For the text-containing cell, return its midpoint in [x, y] coordinate format. 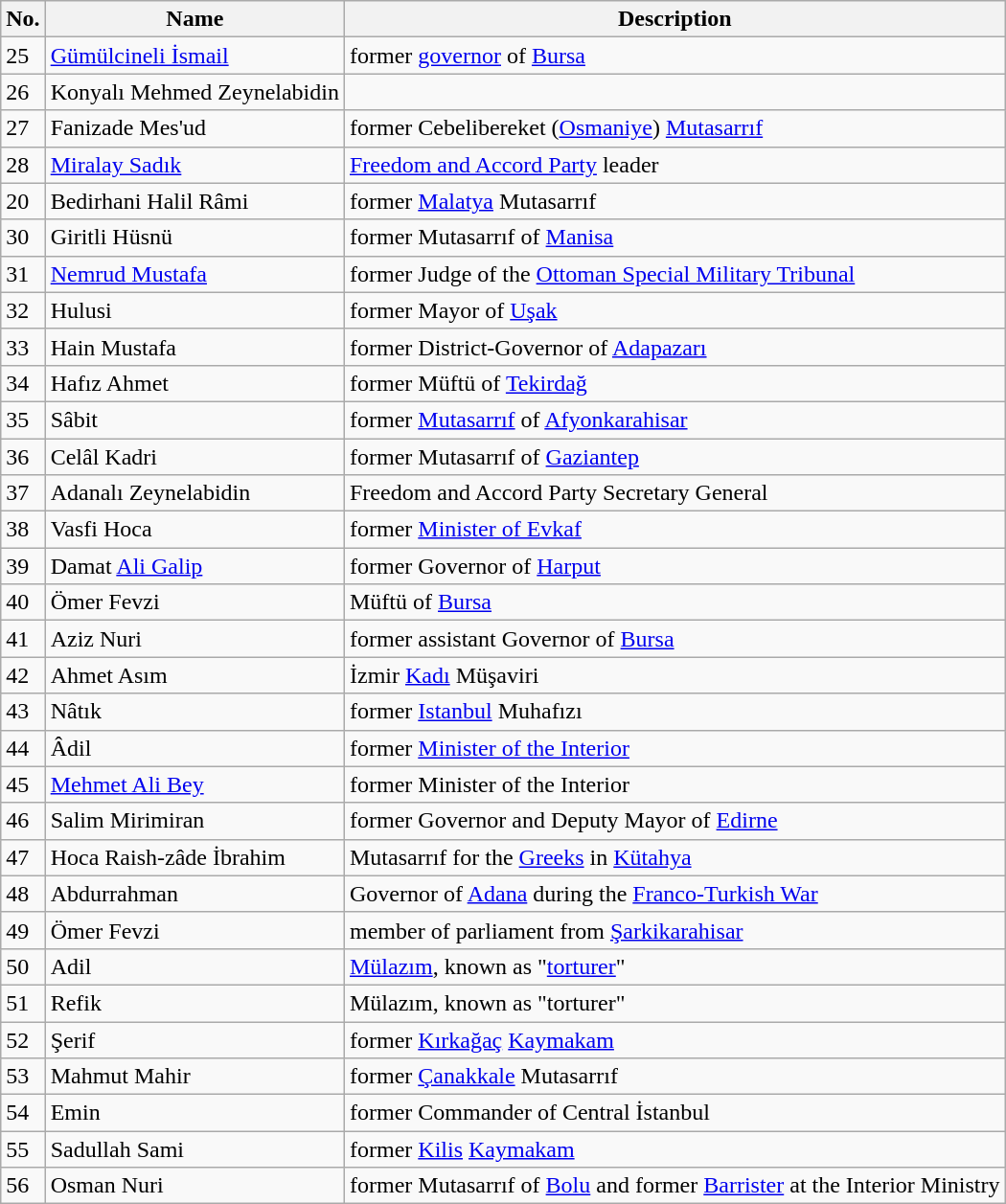
Freedom and Accord Party leader [674, 165]
30 [23, 238]
former Istanbul Muhafızı [674, 712]
former Mutasarrıf of Manisa [674, 238]
54 [23, 1113]
35 [23, 420]
Celâl Kadri [194, 457]
former Kilis Kaymakam [674, 1149]
33 [23, 347]
37 [23, 493]
Sadullah Sami [194, 1149]
member of parliament from Şarkikarahisar [674, 930]
former Judge of the Ottoman Special Military Tribunal [674, 274]
former Governor and Deputy Mayor of Edirne [674, 821]
former Cebelibereket (Osmaniye) Mutasarrıf [674, 128]
43 [23, 712]
Name [194, 19]
Bedirhani Halil Râmi [194, 201]
former Mutasarrıf of Afyonkarahisar [674, 420]
56 [23, 1186]
Adil [194, 966]
Mehmet Ali Bey [194, 784]
28 [23, 165]
34 [23, 383]
50 [23, 966]
former Mutasarrıf of Gaziantep [674, 457]
No. [23, 19]
Vasfi Hoca [194, 530]
38 [23, 530]
Aziz Nuri [194, 639]
42 [23, 675]
53 [23, 1077]
former Kırkağaç Kaymakam [674, 1039]
former Governor of Harput [674, 566]
Hafız Ahmet [194, 383]
26 [23, 92]
Freedom and Accord Party Secretary General [674, 493]
46 [23, 821]
44 [23, 748]
32 [23, 310]
25 [23, 56]
48 [23, 894]
Hulusi [194, 310]
52 [23, 1039]
31 [23, 274]
İzmir Kadı Müşaviri [674, 675]
40 [23, 602]
former Mayor of Uşak [674, 310]
Âdil [194, 748]
41 [23, 639]
Hain Mustafa [194, 347]
Giritli Hüsnü [194, 238]
Description [674, 19]
former assistant Governor of Bursa [674, 639]
Emin [194, 1113]
Damat Ali Galip [194, 566]
Gümülcineli İsmail [194, 56]
Fanizade Mes'ud [194, 128]
Mutasarrıf for the Greeks in Kütahya [674, 857]
Hoca Raish-zâde İbrahim [194, 857]
Nemrud Mustafa [194, 274]
Şerif [194, 1039]
Salim Mirimiran [194, 821]
20 [23, 201]
Konyalı Mehmed Zeynelabidin [194, 92]
former Mutasarrıf of Bolu and former Barrister at the Interior Ministry [674, 1186]
Miralay Sadık [194, 165]
27 [23, 128]
Abdurrahman [194, 894]
49 [23, 930]
36 [23, 457]
former Müftü of Tekirdağ [674, 383]
former District-Governor of Adapazarı [674, 347]
Sâbit [194, 420]
former Malatya Mutasarrıf [674, 201]
former Minister of Evkaf [674, 530]
former Çanakkale Mutasarrıf [674, 1077]
Ahmet Asım [194, 675]
former governor of Bursa [674, 56]
Osman Nuri [194, 1186]
former Commander of Central İstanbul [674, 1113]
Mahmut Mahir [194, 1077]
Governor of Adana during the Franco-Turkish War [674, 894]
Adanalı Zeynelabidin [194, 493]
Refik [194, 1003]
Nâtık [194, 712]
47 [23, 857]
51 [23, 1003]
55 [23, 1149]
39 [23, 566]
Müftü of Bursa [674, 602]
45 [23, 784]
